Pinpoint the cell where the given text exists, returning its (x, y) midpoint coordinate. 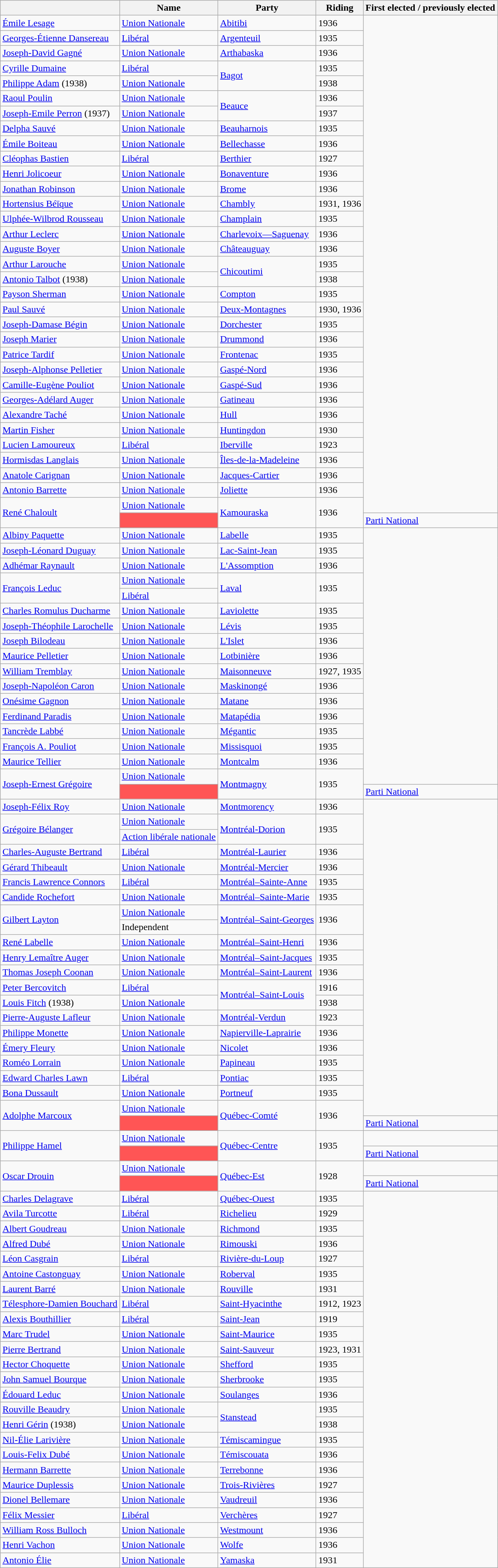
Montréal-Laurier (267, 852)
Bonaventure (267, 173)
Saint-Sauveur (267, 1349)
Joseph Bilodeau (60, 641)
Tancrède Labbé (60, 731)
Maisonneuve (267, 671)
Martin Fisher (60, 430)
Léon Casgrain (60, 1259)
Montcalm (267, 761)
Joseph Marier (60, 339)
Montréal–Sainte-Marie (267, 897)
William Ross Bulloch (60, 1530)
1928 (340, 1176)
Saint-Jean (267, 1319)
Joseph-David Gagné (60, 53)
Pierre Bertrand (60, 1349)
Émile Lesage (60, 23)
Henri Gérin (1938) (60, 1425)
Stanstead (267, 1417)
Charlevoix—Saguenay (267, 234)
Yamaska (267, 1560)
Nil-Élie Larivière (60, 1440)
Payson Sherman (60, 294)
Roméo Lorrain (60, 1063)
Camille-Eugène Pouliot (60, 384)
Saint-Maurice (267, 1334)
Shefford (267, 1364)
Québec-Ouest (267, 1199)
Lévis (267, 626)
Soulanges (267, 1394)
Kamouraska (267, 513)
Témiscamingue (267, 1440)
Westmount (267, 1530)
Montréal–Saint-Laurent (267, 972)
Lac-Saint-Jean (267, 550)
Joseph-Alphonse Pelletier (60, 369)
Joliette (267, 490)
Joseph-Théophile Larochelle (60, 626)
Name (169, 8)
Marc Trudel (60, 1334)
Charles-Auguste Bertrand (60, 852)
Saint-Hyacinthe (267, 1304)
Joseph-Napoléon Caron (60, 686)
Adhémar Raynault (60, 565)
Oscar Drouin (60, 1176)
Missisquoi (267, 746)
Joseph-Damase Bégin (60, 324)
Auguste Boyer (60, 249)
Ulphée-Wilbrod Rousseau (60, 219)
Gatineau (267, 400)
Portneuf (267, 1093)
Montmagny (267, 784)
Wolfe (267, 1545)
Dionel Bellemare (60, 1500)
Lotbinière (267, 656)
René Labelle (60, 942)
Pontiac (267, 1078)
Hermann Barrette (60, 1470)
Jonathan Robinson (60, 189)
1916 (340, 988)
Candide Rochefort (60, 897)
Gérard Thibeault (60, 867)
François Leduc (60, 588)
Édouard Leduc (60, 1394)
Québec-Est (267, 1176)
Brome (267, 189)
Napierville-Laprairie (267, 1033)
Cléophas Bastien (60, 158)
Henri Jolicoeur (60, 173)
First elected / previously elected (430, 8)
Laviolette (267, 611)
Maskinongé (267, 686)
Chambly (267, 204)
Arthur Larouche (60, 264)
Frontenac (267, 354)
Charles Delagrave (60, 1199)
Paul Sauvé (60, 309)
Montréal-Mercier (267, 867)
Gaspé-Nord (267, 369)
Edward Charles Lawn (60, 1078)
Laval (267, 588)
Antoine Castonguay (60, 1274)
Lucien Lamoureux (60, 445)
Châteauguay (267, 249)
Philippe Hamel (60, 1146)
Alfred Dubé (60, 1244)
Trois-Rivières (267, 1485)
Roberval (267, 1274)
Montréal–Saint-Henri (267, 942)
1912, 1923 (340, 1304)
Télesphore-Damien Bouchard (60, 1304)
Alexis Bouthillier (60, 1319)
1919 (340, 1319)
1930 (340, 430)
Bona Dussault (60, 1093)
Iberville (267, 445)
Émile Boiteau (60, 143)
Montréal–Saint-Louis (267, 995)
Arthur Leclerc (60, 234)
Charles Romulus Ducharme (60, 611)
Québec-Centre (267, 1146)
Chicoutimi (267, 272)
Verchères (267, 1515)
Arthabaska (267, 53)
Rivière-du-Loup (267, 1259)
René Chaloult (60, 513)
Rouville Beaudry (60, 1410)
Vaudreuil (267, 1500)
Adolphe Marcoux (60, 1115)
Antonio Barrette (60, 490)
Îles-de-la-Madeleine (267, 460)
Maurice Pelletier (60, 656)
Témiscouata (267, 1455)
Montréal–Saint-Jacques (267, 957)
Richelieu (267, 1214)
Grégoire Bélanger (60, 829)
Thomas Joseph Coonan (60, 972)
Georges-Étienne Dansereau (60, 38)
Party (267, 8)
Sherbrooke (267, 1379)
Drummond (267, 339)
François A. Pouliot (60, 746)
Bagot (267, 76)
Abitibi (267, 23)
Montréal-Verdun (267, 1018)
Labelle (267, 535)
Berthier (267, 158)
Papineau (267, 1063)
1929 (340, 1214)
Dorchester (267, 324)
Mégantic (267, 731)
Louis-Felix Dubé (60, 1455)
Montréal-Dorion (267, 829)
Maurice Duplessis (60, 1485)
Québec-Comté (267, 1115)
Alexandre Taché (60, 415)
1931, 1936 (340, 204)
Pierre-Auguste Lafleur (60, 1018)
Hector Choquette (60, 1364)
Gilbert Layton (60, 919)
Laurent Barré (60, 1289)
Deux-Montagnes (267, 309)
Gaspé-Sud (267, 384)
Bellechasse (267, 143)
Matapédia (267, 716)
Onésime Gagnon (60, 701)
Jacques-Cartier (267, 475)
Patrice Tardif (60, 354)
Joseph-Ernest Grégoire (60, 784)
1937 (340, 113)
Nicolet (267, 1048)
Champlain (267, 219)
Compton (267, 294)
Rouville (267, 1289)
Joseph-Félix Roy (60, 807)
Hortensius Béïque (60, 204)
Raoul Poulin (60, 98)
Huntingdon (267, 430)
Albert Goudreau (60, 1229)
Terrebonne (267, 1470)
Émery Fleury (60, 1048)
Peter Bercovitch (60, 988)
Henri Vachon (60, 1545)
Montréal–Saint-Georges (267, 919)
Henry Lemaître Auger (60, 957)
Rimouski (267, 1244)
Riding (340, 8)
Montréal–Sainte-Anne (267, 882)
Francis Lawrence Connors (60, 882)
Avila Turcotte (60, 1214)
1927, 1935 (340, 671)
Philippe Adam (1938) (60, 83)
Beauce (267, 106)
Action libérale nationale (169, 837)
Joseph-Léonard Duguay (60, 550)
William Tremblay (60, 671)
Richmond (267, 1229)
Independent (169, 927)
Maurice Tellier (60, 761)
Anatole Carignan (60, 475)
Félix Messier (60, 1515)
Joseph-Emile Perron (1937) (60, 113)
Albiny Paquette (60, 535)
Antonio Élie (60, 1560)
Delpha Sauvé (60, 128)
Antonio Talbot (1938) (60, 279)
Argenteuil (267, 38)
1930, 1936 (340, 309)
L'Assomption (267, 565)
Ferdinand Paradis (60, 716)
Montmorency (267, 807)
Philippe Monette (60, 1033)
Cyrille Dumaine (60, 68)
Hormisdas Langlais (60, 460)
L'Islet (267, 641)
John Samuel Bourque (60, 1379)
Matane (267, 701)
1923, 1931 (340, 1349)
Hull (267, 415)
Louis Fitch (1938) (60, 1003)
Beauharnois (267, 128)
Georges-Adélard Auger (60, 400)
